Extract the (X, Y) coordinate from the center of the cell holding the provided text.  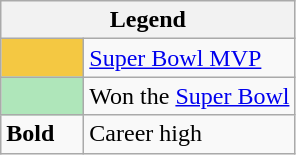
Legend (148, 20)
Super Bowl MVP (190, 58)
Won the Super Bowl (190, 96)
Bold (42, 134)
Career high (190, 134)
